Determine the (x, y) coordinate at the center of the cell enclosing the given text.  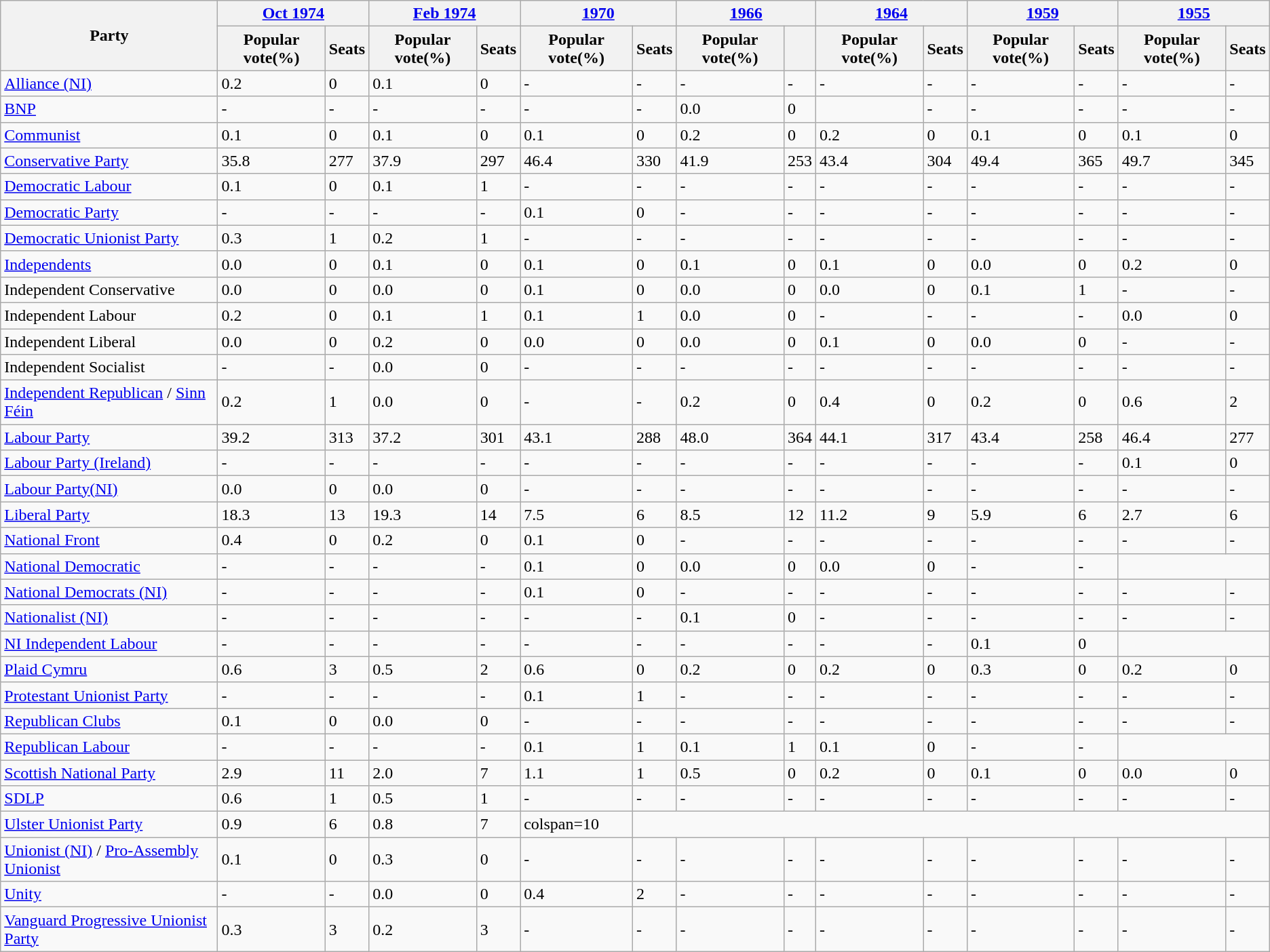
288 (655, 437)
1966 (746, 14)
Republican Clubs (109, 721)
44.1 (869, 437)
258 (1096, 437)
National Democrats (NI) (109, 592)
7.5 (577, 515)
Plaid Cymru (109, 669)
1.1 (577, 772)
Vanguard Progressive Unionist Party (109, 929)
8.5 (730, 515)
Independents (109, 264)
49.4 (1020, 161)
Labour Party(NI) (109, 489)
Unionist (NI) / Pro-Assembly Unionist (109, 860)
12 (799, 515)
301 (498, 437)
41.9 (730, 161)
330 (655, 161)
13 (347, 515)
NI Independent Labour (109, 643)
317 (945, 437)
1955 (1194, 14)
1970 (598, 14)
Oct 1974 (293, 14)
37.9 (423, 161)
Ulster Unionist Party (109, 825)
Nationalist (NI) (109, 618)
Labour Party (109, 437)
1959 (1042, 14)
19.3 (423, 515)
BNP (109, 109)
365 (1096, 161)
Feb 1974 (445, 14)
Independent Liberal (109, 341)
Communist (109, 135)
313 (347, 437)
0.9 (271, 825)
14 (498, 515)
11.2 (869, 515)
Independent Socialist (109, 368)
48.0 (730, 437)
49.7 (1172, 161)
1964 (891, 14)
304 (945, 161)
18.3 (271, 515)
2.9 (271, 772)
Scottish National Party (109, 772)
253 (799, 161)
Labour Party (Ireland) (109, 463)
Party (109, 35)
National Front (109, 540)
Republican Labour (109, 747)
Democratic Party (109, 212)
43.1 (577, 437)
National Democratic (109, 566)
345 (1248, 161)
Independent Conservative (109, 290)
Independent Republican / Sinn Féin (109, 403)
Democratic Unionist Party (109, 238)
5.9 (1020, 515)
Independent Labour (109, 315)
2.7 (1172, 515)
2.0 (423, 772)
colspan=10 (577, 825)
364 (799, 437)
Unity (109, 894)
Alliance (NI) (109, 83)
37.2 (423, 437)
0.8 (423, 825)
Protestant Unionist Party (109, 695)
39.2 (271, 437)
297 (498, 161)
35.8 (271, 161)
Democratic Labour (109, 186)
Liberal Party (109, 515)
Conservative Party (109, 161)
9 (945, 515)
11 (347, 772)
SDLP (109, 799)
